For the text-containing cell, return its midpoint in [x, y] coordinate format. 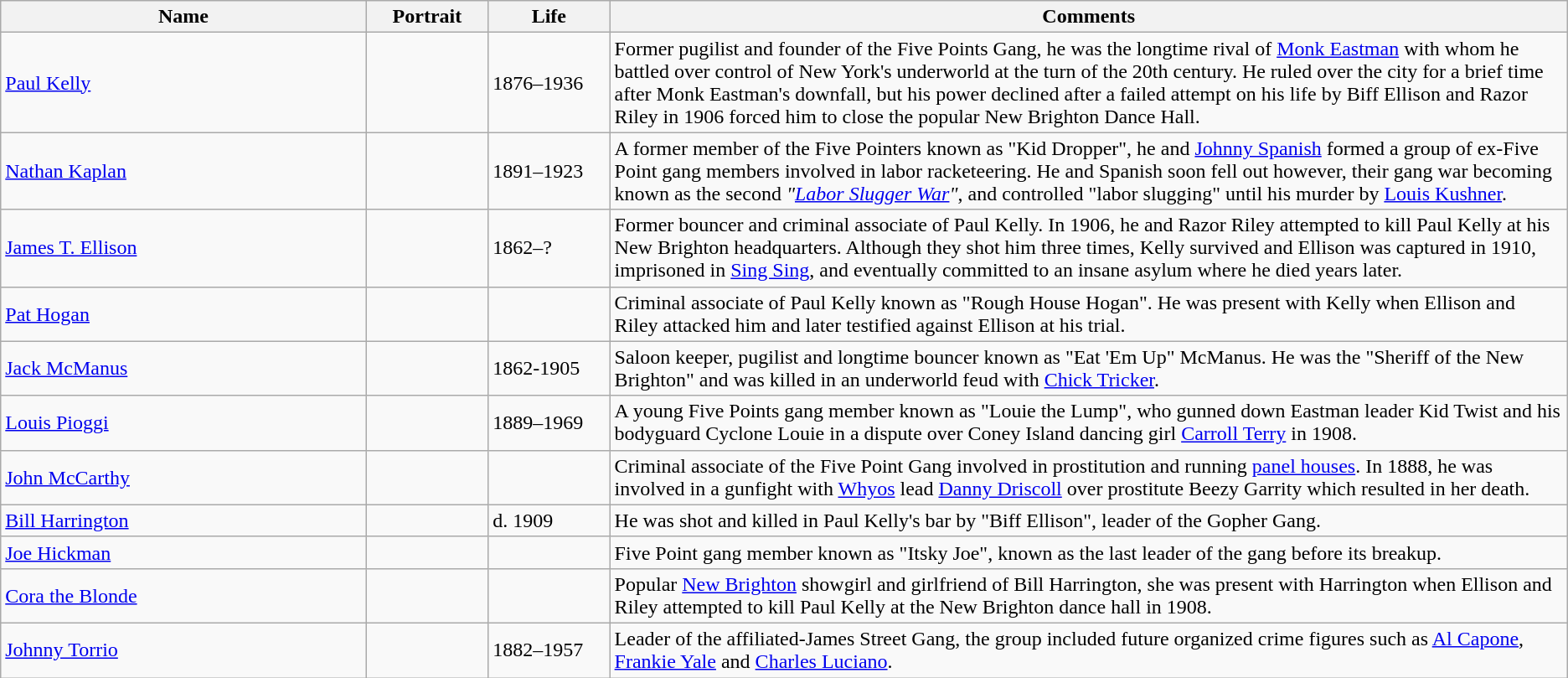
Paul Kelly [183, 82]
Five Point gang member known as "Itsky Joe", known as the last leader of the gang before its breakup. [1089, 552]
1882–1957 [549, 650]
Name [183, 17]
d. 1909 [549, 520]
He was shot and killed in Paul Kelly's bar by "Biff Ellison", leader of the Gopher Gang. [1089, 520]
Jack McManus [183, 369]
1862-1905 [549, 369]
Pat Hogan [183, 313]
Nathan Kaplan [183, 171]
Bill Harrington [183, 520]
Johnny Torrio [183, 650]
Joe Hickman [183, 552]
Leader of the affiliated-James Street Gang, the group included future organized crime figures such as Al Capone, Frankie Yale and Charles Luciano. [1089, 650]
Louis Pioggi [183, 422]
Cora the Blonde [183, 595]
1891–1923 [549, 171]
Portrait [427, 17]
Comments [1089, 17]
1889–1969 [549, 422]
Life [549, 17]
1876–1936 [549, 82]
James T. Ellison [183, 248]
1862–? [549, 248]
John McCarthy [183, 478]
